Capture the cell that displays the provided text and extract its [x, y] central coordinate. 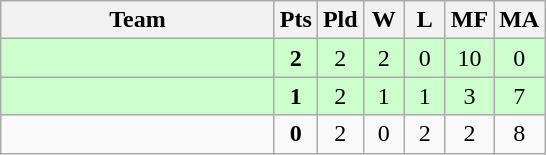
8 [520, 134]
7 [520, 96]
Pld [340, 20]
W [384, 20]
3 [469, 96]
Team [138, 20]
L [424, 20]
MF [469, 20]
10 [469, 58]
Pts [296, 20]
MA [520, 20]
